From the cell containing the given text, extract its center point as (x, y) coordinate. 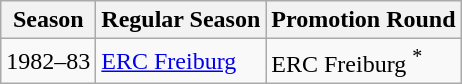
1982–83 (48, 62)
Promotion Round (364, 20)
Season (48, 20)
ERC Freiburg * (364, 62)
Regular Season (181, 20)
ERC Freiburg (181, 62)
